Return (x, y) of the center of cell containing provided text 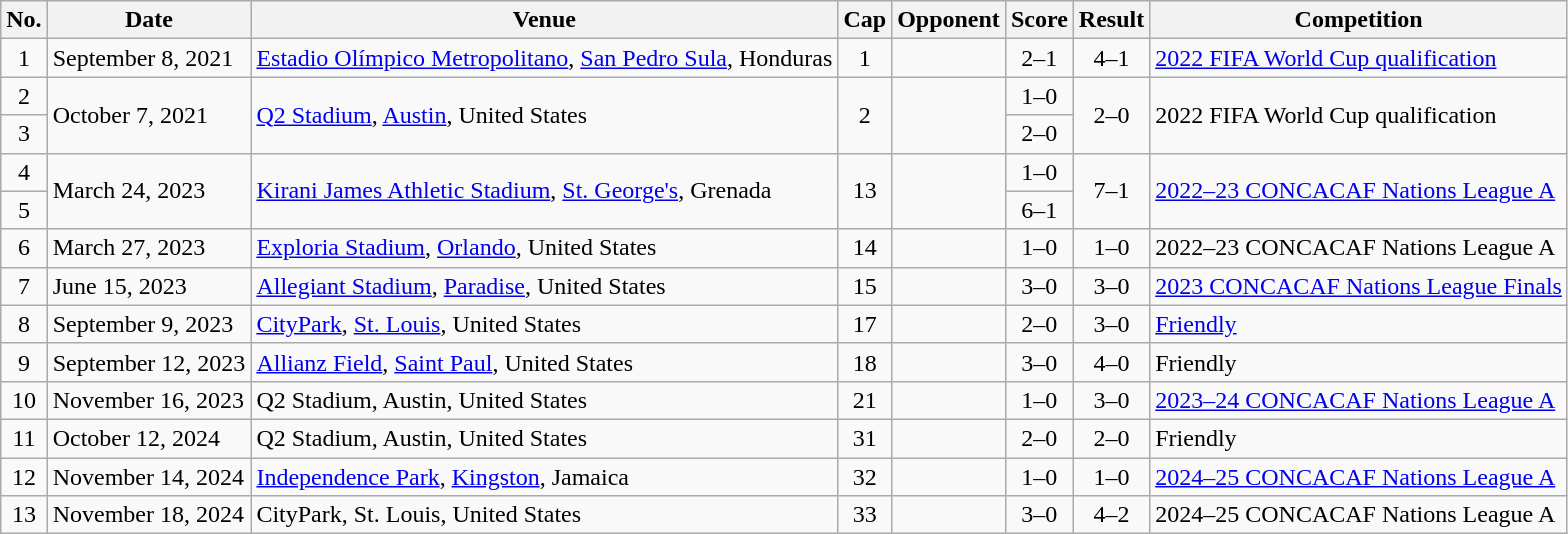
No. (24, 20)
4 (24, 172)
4–0 (1111, 362)
Venue (544, 20)
10 (24, 400)
June 15, 2023 (149, 286)
September 8, 2021 (149, 58)
17 (865, 324)
Allegiant Stadium, Paradise, United States (544, 286)
Date (149, 20)
8 (24, 324)
Score (1039, 20)
3 (24, 134)
November 16, 2023 (149, 400)
November 18, 2024 (149, 515)
Estadio Olímpico Metropolitano, San Pedro Sula, Honduras (544, 58)
31 (865, 438)
18 (865, 362)
4–2 (1111, 515)
Allianz Field, Saint Paul, United States (544, 362)
Kirani James Athletic Stadium, St. George's, Grenada (544, 191)
21 (865, 400)
5 (24, 210)
October 7, 2021 (149, 115)
6–1 (1039, 210)
2–1 (1039, 58)
Cap (865, 20)
September 12, 2023 (149, 362)
Exploria Stadium, Orlando, United States (544, 248)
2023 CONCACAF Nations League Finals (1359, 286)
November 14, 2024 (149, 477)
6 (24, 248)
October 12, 2024 (149, 438)
7–1 (1111, 191)
32 (865, 477)
Opponent (949, 20)
September 9, 2023 (149, 324)
Independence Park, Kingston, Jamaica (544, 477)
4–1 (1111, 58)
33 (865, 515)
March 27, 2023 (149, 248)
March 24, 2023 (149, 191)
7 (24, 286)
2023–24 CONCACAF Nations League A (1359, 400)
14 (865, 248)
11 (24, 438)
12 (24, 477)
15 (865, 286)
Competition (1359, 20)
9 (24, 362)
Result (1111, 20)
